Find where the given text appears and provide that cell's center as (x, y) coordinate. 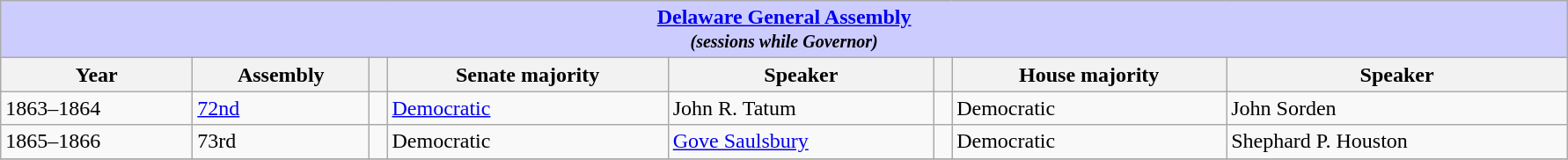
John R. Tatum (801, 108)
73rd (282, 142)
72nd (282, 108)
House majority (1089, 75)
Gove Saulsbury (801, 142)
Assembly (282, 75)
John Sorden (1397, 108)
Shephard P. Houston (1397, 142)
1863–1864 (97, 108)
1865–1866 (97, 142)
Senate majority (528, 75)
Year (97, 75)
Delaware General Assembly (sessions while Governor) (785, 30)
